Extract the [x, y] coordinate from the center of the cell holding the provided text.  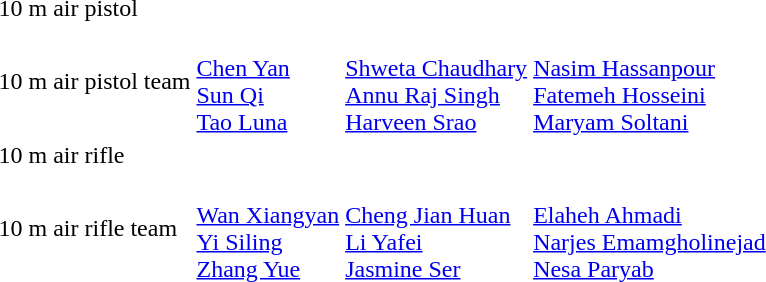
Chen YanSun QiTao Luna [268, 82]
Shweta ChaudharyAnnu Raj SinghHarveen Srao [436, 82]
